Detect which cell encompasses the target text, then output its [X, Y] center coordinate. 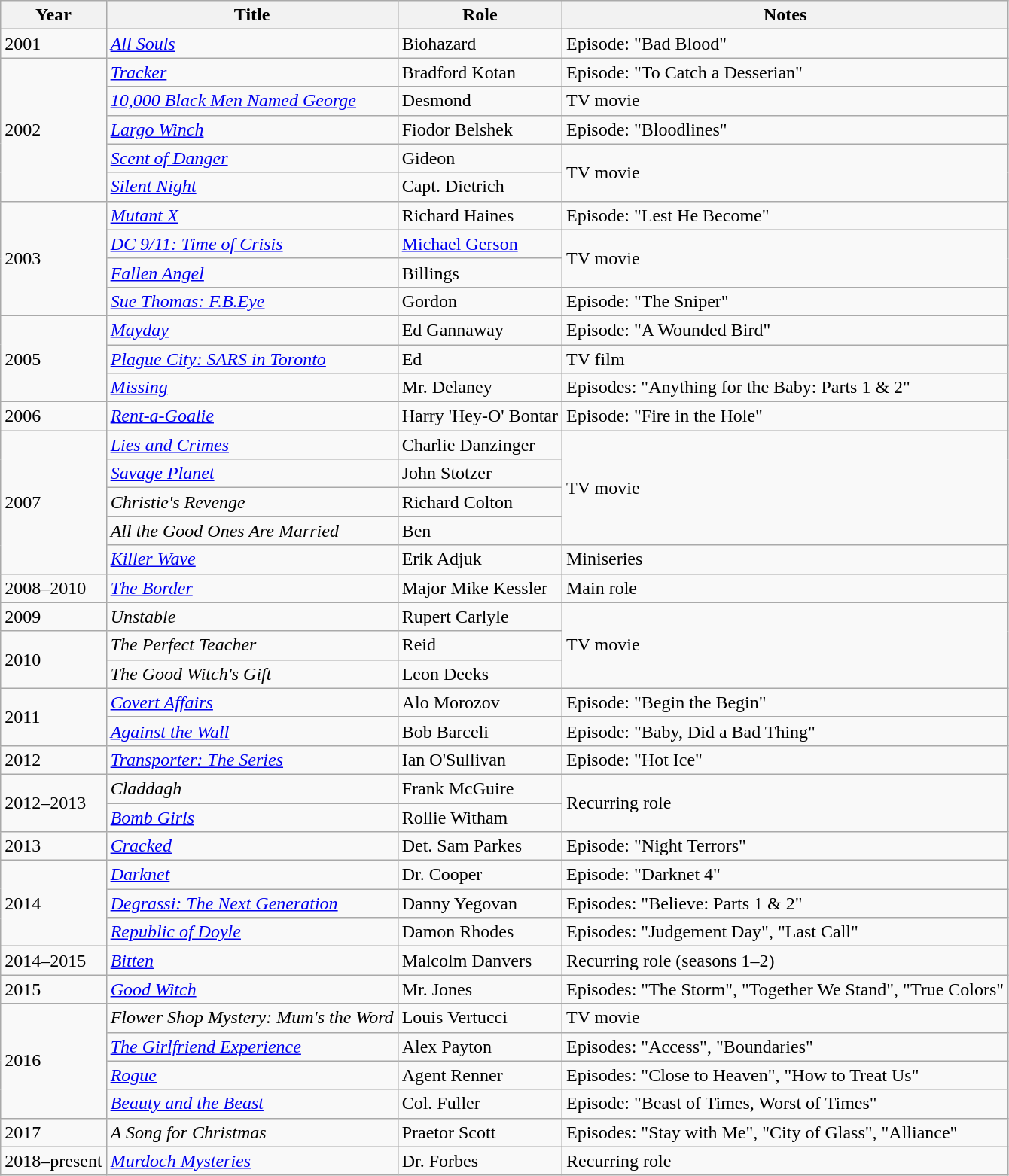
Scent of Danger [251, 158]
Rollie Witham [480, 817]
Gordon [480, 301]
The Border [251, 588]
Louis Vertucci [480, 1018]
Capt. Dietrich [480, 187]
Col. Fuller [480, 1104]
Silent Night [251, 187]
Richard Colton [480, 502]
Fallen Angel [251, 273]
Episode: "Beast of Times, Worst of Times" [785, 1104]
2009 [53, 617]
2012–2013 [53, 803]
2002 [53, 129]
All Souls [251, 44]
Good Witch [251, 989]
Episode: "Bad Blood" [785, 44]
Episodes: "The Storm", "Together We Stand", "True Colors" [785, 989]
2001 [53, 44]
Michael Gerson [480, 244]
Det. Sam Parkes [480, 846]
Lies and Crimes [251, 445]
Alo Morozov [480, 702]
2012 [53, 760]
2003 [53, 258]
Episode: "Night Terrors" [785, 846]
2015 [53, 989]
2006 [53, 416]
Darknet [251, 875]
Tracker [251, 72]
Episodes: "Access", "Boundaries" [785, 1047]
The Perfect Teacher [251, 645]
Episode: "The Sniper" [785, 301]
Danny Yegovan [480, 903]
2011 [53, 717]
Dr. Cooper [480, 875]
Year [53, 15]
Bomb Girls [251, 817]
Against the Wall [251, 731]
Major Mike Kessler [480, 588]
2016 [53, 1061]
Role [480, 15]
Harry 'Hey-O' Bontar [480, 416]
Transporter: The Series [251, 760]
The Girlfriend Experience [251, 1047]
Episode: "Bloodlines" [785, 129]
Bradford Kotan [480, 72]
2010 [53, 660]
Mutant X [251, 215]
Damon Rhodes [480, 932]
2018–present [53, 1161]
Rent-a-Goalie [251, 416]
Title [251, 15]
2007 [53, 502]
10,000 Black Men Named George [251, 101]
Miniseries [785, 559]
Rogue [251, 1075]
Leon Deeks [480, 674]
TV film [785, 359]
John Stotzer [480, 474]
Degrassi: The Next Generation [251, 903]
Malcolm Danvers [480, 961]
Republic of Doyle [251, 932]
Bitten [251, 961]
Episode: "Baby, Did a Bad Thing" [785, 731]
Ed Gannaway [480, 330]
2005 [53, 358]
Ian O'Sullivan [480, 760]
Charlie Danzinger [480, 445]
Episode: "To Catch a Desserian" [785, 72]
Richard Haines [480, 215]
Bob Barceli [480, 731]
2014–2015 [53, 961]
Episode: "A Wounded Bird" [785, 330]
Episodes: "Judgement Day", "Last Call" [785, 932]
Cracked [251, 846]
Mr. Delaney [480, 388]
Fiodor Belshek [480, 129]
Ben [480, 531]
Notes [785, 15]
Episode: "Darknet 4" [785, 875]
Dr. Forbes [480, 1161]
DC 9/11: Time of Crisis [251, 244]
Plague City: SARS in Toronto [251, 359]
Murdoch Mysteries [251, 1161]
2008–2010 [53, 588]
Episodes: "Believe: Parts 1 & 2" [785, 903]
Unstable [251, 617]
2014 [53, 903]
Erik Adjuk [480, 559]
Episode: "Fire in the Hole" [785, 416]
Christie's Revenge [251, 502]
Claddagh [251, 788]
Sue Thomas: F.B.Eye [251, 301]
Savage Planet [251, 474]
2013 [53, 846]
Desmond [480, 101]
Biohazard [480, 44]
Missing [251, 388]
Episodes: "Stay with Me", "City of Glass", "Alliance" [785, 1132]
The Good Witch's Gift [251, 674]
Reid [480, 645]
Rupert Carlyle [480, 617]
2017 [53, 1132]
Episodes: "Close to Heaven", "How to Treat Us" [785, 1075]
Covert Affairs [251, 702]
Episode: "Lest He Become" [785, 215]
Alex Payton [480, 1047]
Main role [785, 588]
Killer Wave [251, 559]
Ed [480, 359]
Episode: "Hot Ice" [785, 760]
Billings [480, 273]
Frank McGuire [480, 788]
Largo Winch [251, 129]
Episodes: "Anything for the Baby: Parts 1 & 2" [785, 388]
Mayday [251, 330]
All the Good Ones Are Married [251, 531]
Gideon [480, 158]
A Song for Christmas [251, 1132]
Agent Renner [480, 1075]
Mr. Jones [480, 989]
Recurring role (seasons 1–2) [785, 961]
Flower Shop Mystery: Mum's the Word [251, 1018]
Beauty and the Beast [251, 1104]
Episode: "Begin the Begin" [785, 702]
Praetor Scott [480, 1132]
